Determine the (x, y) coordinate at the center of the cell enclosing the given text.  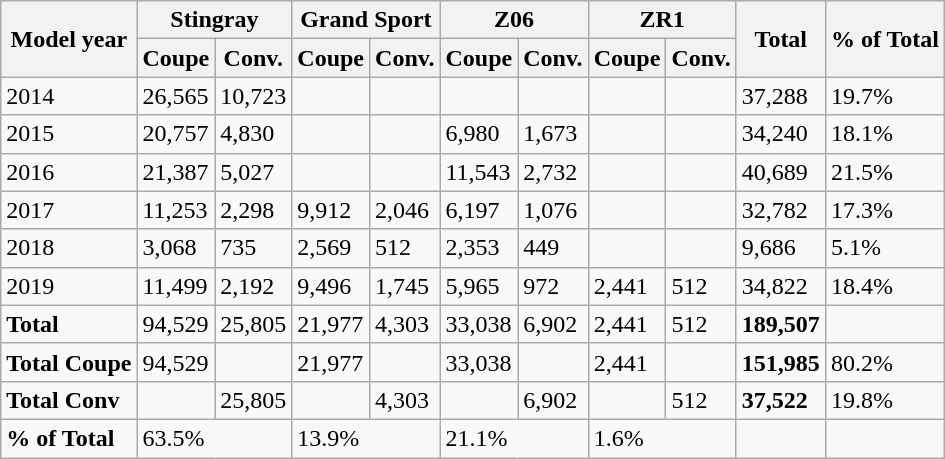
6,197 (479, 210)
1,673 (553, 134)
2,192 (254, 286)
80.2% (884, 362)
32,782 (780, 210)
5.1% (884, 248)
2,353 (479, 248)
11,253 (176, 210)
21,387 (176, 172)
Model year (69, 39)
3,068 (176, 248)
2,732 (553, 172)
9,912 (331, 210)
2,046 (405, 210)
2019 (69, 286)
Z06 (514, 20)
20,757 (176, 134)
13.9% (366, 438)
Grand Sport (366, 20)
11,499 (176, 286)
2016 (69, 172)
Stingray (214, 20)
189,507 (780, 324)
37,522 (780, 400)
4,830 (254, 134)
735 (254, 248)
2017 (69, 210)
9,686 (780, 248)
1,745 (405, 286)
2018 (69, 248)
1.6% (662, 438)
2015 (69, 134)
19.8% (884, 400)
Total Coupe (69, 362)
151,985 (780, 362)
37,288 (780, 96)
21.5% (884, 172)
63.5% (214, 438)
10,723 (254, 96)
34,240 (780, 134)
972 (553, 286)
18.4% (884, 286)
2,569 (331, 248)
9,496 (331, 286)
34,822 (780, 286)
19.7% (884, 96)
5,027 (254, 172)
18.1% (884, 134)
5,965 (479, 286)
6,980 (479, 134)
ZR1 (662, 20)
1,076 (553, 210)
11,543 (479, 172)
Total Conv (69, 400)
40,689 (780, 172)
449 (553, 248)
26,565 (176, 96)
2,298 (254, 210)
21.1% (514, 438)
17.3% (884, 210)
2014 (69, 96)
